From the cell containing the given text, extract its center point as (X, Y) coordinate. 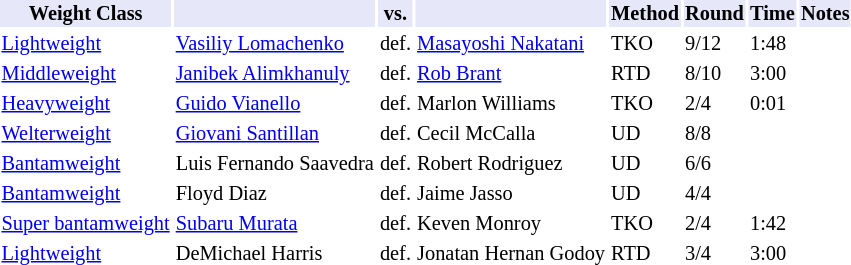
Notes (825, 14)
Robert Rodriguez (512, 164)
9/12 (715, 44)
Giovani Santillan (274, 134)
8/8 (715, 134)
4/4 (715, 194)
Lightweight (86, 44)
Keven Monroy (512, 224)
1:42 (772, 224)
1:48 (772, 44)
Guido Vianello (274, 104)
3:00 (772, 74)
Jaime Jasso (512, 194)
Super bantamweight (86, 224)
vs. (395, 14)
Welterweight (86, 134)
8/10 (715, 74)
Janibek Alimkhanuly (274, 74)
Luis Fernando Saavedra (274, 164)
Masayoshi Nakatani (512, 44)
Heavyweight (86, 104)
Method (646, 14)
RTD (646, 74)
Middleweight (86, 74)
0:01 (772, 104)
Rob Brant (512, 74)
Round (715, 14)
Subaru Murata (274, 224)
Weight Class (86, 14)
Time (772, 14)
6/6 (715, 164)
Floyd Diaz (274, 194)
Vasiliy Lomachenko (274, 44)
Cecil McCalla (512, 134)
Marlon Williams (512, 104)
